Return [X, Y] of the center of cell containing provided text 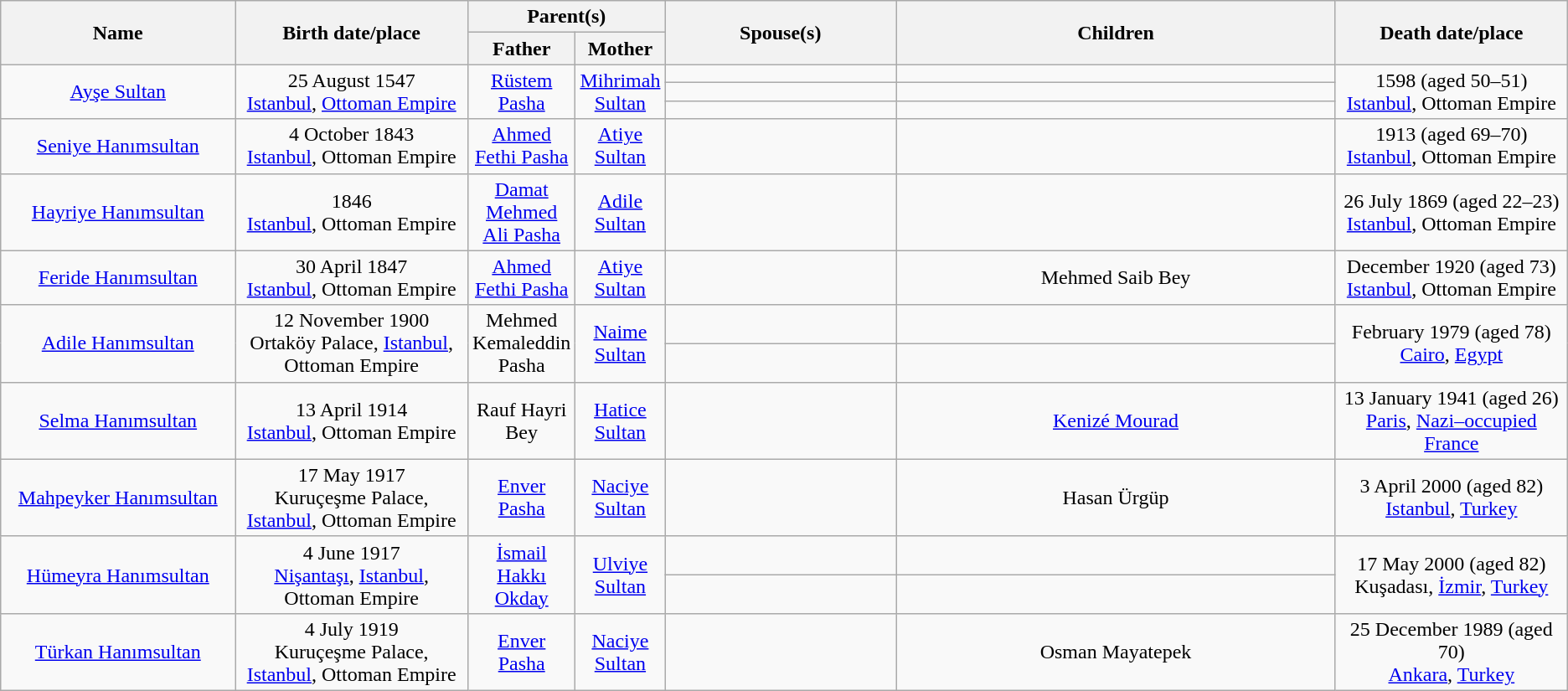
25 December 1989 (aged 70) Ankara, Turkey [1451, 652]
Hayriye Hanımsultan [118, 212]
Rauf Hayri Bey [522, 420]
Seniye Hanımsultan [118, 146]
Father [522, 49]
25 August 1547 Istanbul, Ottoman Empire [352, 92]
Naime Sultan [620, 343]
Parent(s) [566, 17]
Damat Mehmed Ali Pasha [522, 212]
Death date/place [1451, 33]
4 July 1919 Kuruçeşme Palace, Istanbul, Ottoman Empire [352, 652]
4 October 1843 Istanbul, Ottoman Empire [352, 146]
1846 Istanbul, Ottoman Empire [352, 212]
17 May 2000 (aged 82) Kuşadası, İzmir, Turkey [1451, 575]
Ulviye Sultan [620, 575]
Mother [620, 49]
December 1920 (aged 73) Istanbul, Ottoman Empire [1451, 278]
Hatice Sultan [620, 420]
1598 (aged 50–51) Istanbul, Ottoman Empire [1451, 92]
3 April 2000 (aged 82) Istanbul, Turkey [1451, 498]
Spouse(s) [781, 33]
Mehmed Saib Bey [1116, 278]
İsmail Hakkı Okday [522, 575]
February 1979 (aged 78) Cairo, Egypt [1451, 343]
Birth date/place [352, 33]
17 May 1917 Kuruçeşme Palace, Istanbul, Ottoman Empire [352, 498]
26 July 1869 (aged 22–23) Istanbul, Ottoman Empire [1451, 212]
Osman Mayatepek [1116, 652]
Selma Hanımsultan [118, 420]
Hümeyra Hanımsultan [118, 575]
Mahpeyker Hanımsultan [118, 498]
Kenizé Mourad [1116, 420]
Rüstem Pasha [522, 92]
Türkan Hanımsultan [118, 652]
Mehmed Kemaleddin Pasha [522, 343]
Adile Sultan [620, 212]
1913 (aged 69–70) Istanbul, Ottoman Empire [1451, 146]
13 April 1914 Istanbul, Ottoman Empire [352, 420]
Hasan Ürgüp [1116, 498]
Adile Hanımsultan [118, 343]
13 January 1941 (aged 26) Paris, Nazi–occupied France [1451, 420]
Feride Hanımsultan [118, 278]
12 November 1900 Ortaköy Palace, Istanbul, Ottoman Empire [352, 343]
30 April 1847 Istanbul, Ottoman Empire [352, 278]
Children [1116, 33]
Mihrimah Sultan [620, 92]
4 June 1917 Nişantaşı, Istanbul, Ottoman Empire [352, 575]
Ayşe Sultan [118, 92]
Name [118, 33]
